Detect which cell encompasses the target text, then output its [x, y] center coordinate. 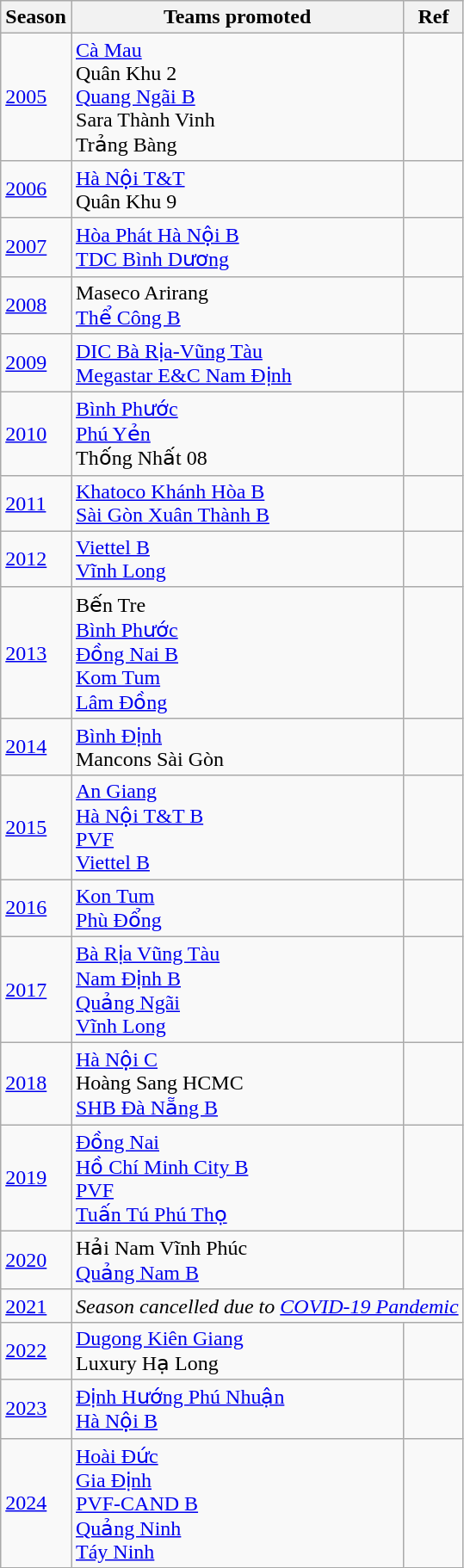
2012 [36, 559]
2015 [36, 828]
2013 [36, 652]
Ref [434, 17]
An GiangHà Nội T&T BPVFViettel B [237, 828]
2014 [36, 747]
2022 [36, 1351]
Kon TumPhù Đổng [237, 909]
2011 [36, 503]
Hà Nội CHoàng Sang HCMCSHB Đà Nẵng B [237, 1084]
2023 [36, 1409]
Viettel BVĩnh Long [237, 559]
Cà Mau Quân Khu 2Quang Ngãi B Sara Thành VinhTrảng Bàng [237, 97]
2019 [36, 1178]
Hà Nội T&TQuân Khu 9 [237, 189]
2016 [36, 909]
2009 [36, 363]
Teams promoted [237, 17]
2010 [36, 434]
2024 [36, 1503]
2008 [36, 305]
Hòa Phát Hà Nội BTDC Bình Dương [237, 247]
Đồng NaiHồ Chí Minh City BPVFTuấn Tú Phú Thọ [237, 1178]
Bình PhướcPhú YẻnThống Nhất 08 [237, 434]
Hoài ĐứcGia ĐịnhPVF-CAND BQuảng NinhTáy Ninh [237, 1503]
Season [36, 17]
Bình ĐịnhMancons Sài Gòn [237, 747]
Khatoco Khánh Hòa BSài Gòn Xuân Thành B [237, 503]
Bà Rịa Vũng TàuNam Định BQuảng NgãiVĩnh Long [237, 990]
2021 [36, 1306]
Định Hướng Phú NhuậnHà Nội B [237, 1409]
Bến TreBình PhướcĐồng Nai BKom TumLâm Đồng [237, 652]
2018 [36, 1084]
DIC Bà Rịa-Vũng TàuMegastar E&C Nam Định [237, 363]
Dugong Kiên GiangLuxury Hạ Long [237, 1351]
Season cancelled due to COVID-19 Pandemic [267, 1306]
2006 [36, 189]
2017 [36, 990]
2007 [36, 247]
Hải Nam Vĩnh PhúcQuảng Nam B [237, 1260]
Maseco ArirangThể Công B [237, 305]
2005 [36, 97]
2020 [36, 1260]
